Output the [X, Y] coordinate of the center of the cell containing the given text.  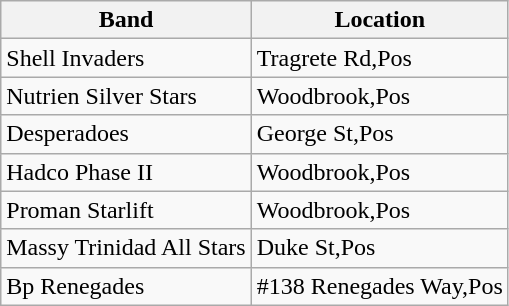
Nutrien Silver Stars [126, 96]
Desperadoes [126, 134]
#138 Renegades Way,Pos [380, 286]
Tragrete Rd,Pos [380, 58]
Proman Starlift [126, 210]
Bp Renegades [126, 286]
Massy Trinidad All Stars [126, 248]
Band [126, 20]
Duke St,Pos [380, 248]
Shell Invaders [126, 58]
George St,Pos [380, 134]
Hadco Phase II [126, 172]
Location [380, 20]
